Locate the cell with the specified text and output its [x, y] center coordinate. 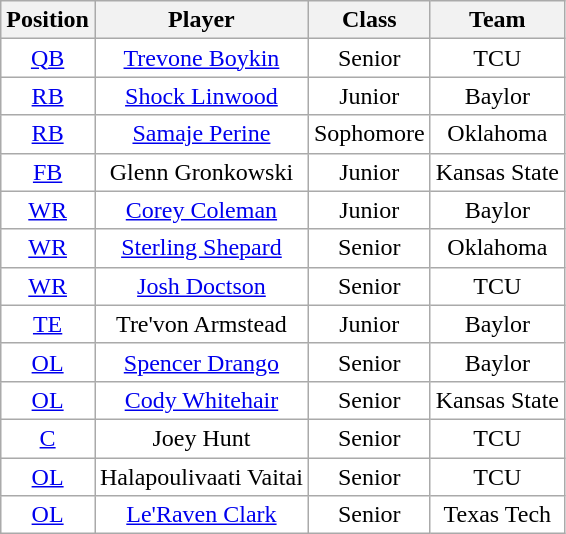
C [48, 438]
Shock Linwood [201, 96]
Team [497, 20]
Tre'von Armstead [201, 324]
Class [369, 20]
Position [48, 20]
FB [48, 172]
Texas Tech [497, 515]
Le'Raven Clark [201, 515]
Cody Whitehair [201, 400]
Samaje Perine [201, 134]
Player [201, 20]
Joey Hunt [201, 438]
TE [48, 324]
QB [48, 58]
Trevone Boykin [201, 58]
Josh Doctson [201, 286]
Glenn Gronkowski [201, 172]
Halapoulivaati Vaitai [201, 477]
Sterling Shepard [201, 248]
Spencer Drango [201, 362]
Sophomore [369, 134]
Corey Coleman [201, 210]
